Search for the cell housing the specified text and yield its (x, y) center coordinate. 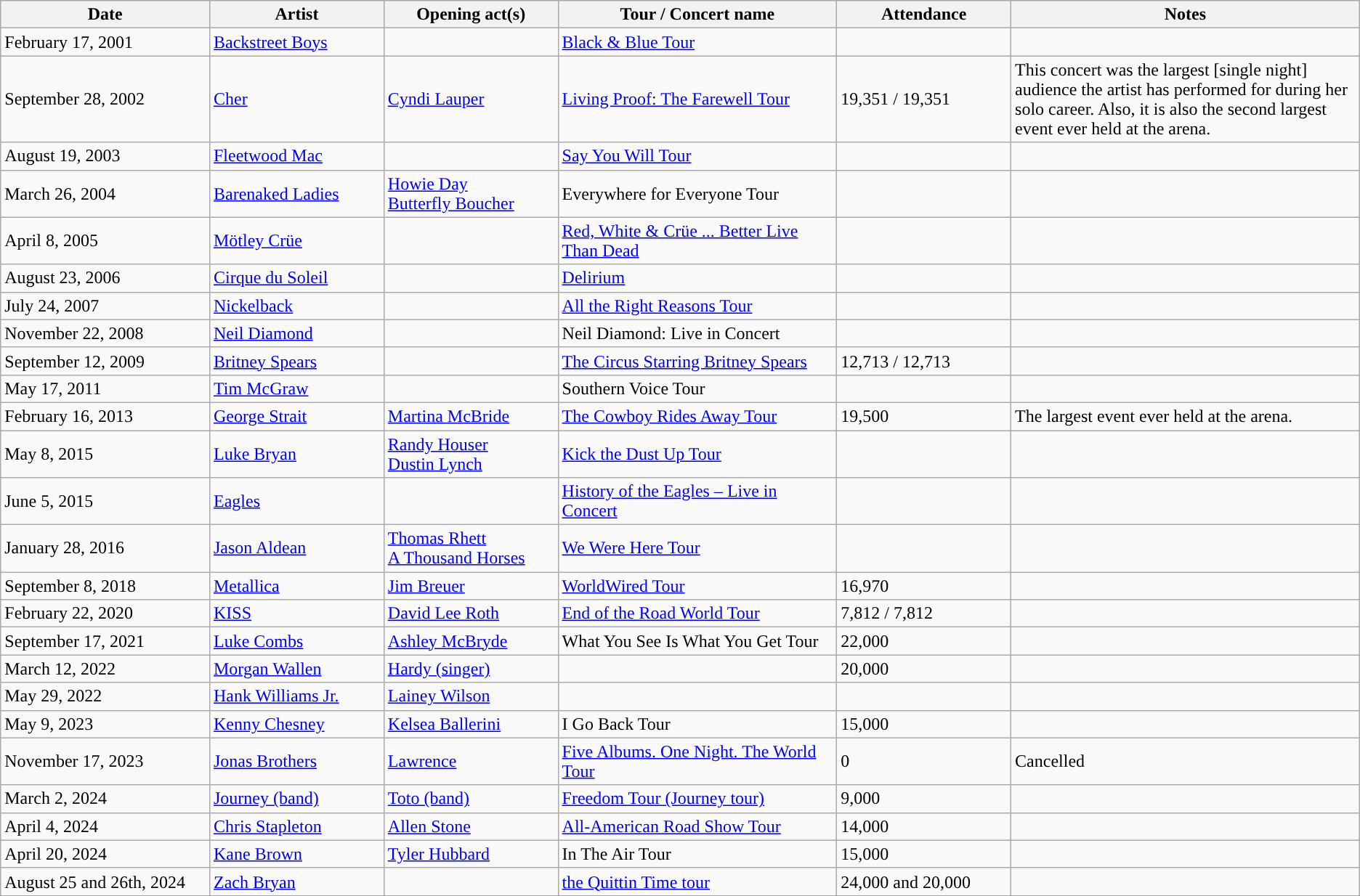
Notes (1186, 15)
June 5, 2015 (105, 501)
August 25 and 26th, 2024 (105, 881)
Fleetwood Mac (296, 156)
July 24, 2007 (105, 306)
Nickelback (296, 306)
Luke Combs (296, 641)
16,970 (924, 586)
Ashley McBryde (471, 641)
Date (105, 15)
May 29, 2022 (105, 696)
KISS (296, 614)
Journey (band) (296, 799)
Kane Brown (296, 854)
Toto (band) (471, 799)
November 22, 2008 (105, 333)
February 17, 2001 (105, 42)
12,713 / 12,713 (924, 361)
19,500 (924, 416)
WorldWired Tour (697, 586)
Delirium (697, 278)
September 12, 2009 (105, 361)
Tim McGraw (296, 388)
May 17, 2011 (105, 388)
We Were Here Tour (697, 549)
September 17, 2021 (105, 641)
George Strait (296, 416)
All the Right Reasons Tour (697, 306)
Jason Aldean (296, 549)
January 28, 2016 (105, 549)
September 8, 2018 (105, 586)
All-American Road Show Tour (697, 826)
The Circus Starring Britney Spears (697, 361)
24,000 and 20,000 (924, 881)
Neil Diamond: Live in Concert (697, 333)
August 19, 2003 (105, 156)
Tour / Concert name (697, 15)
Randy HouserDustin Lynch (471, 453)
April 4, 2024 (105, 826)
March 26, 2004 (105, 193)
9,000 (924, 799)
14,000 (924, 826)
Five Albums. One Night. The World Tour (697, 761)
Red, White & Crüe ... Better Live Than Dead (697, 241)
Eagles (296, 501)
7,812 / 7,812 (924, 614)
September 28, 2002 (105, 99)
Kick the Dust Up Tour (697, 453)
Chris Stapleton (296, 826)
David Lee Roth (471, 614)
The largest event ever held at the arena. (1186, 416)
Hardy (singer) (471, 669)
Jonas Brothers (296, 761)
February 16, 2013 (105, 416)
May 8, 2015 (105, 453)
I Go Back Tour (697, 724)
Morgan Wallen (296, 669)
Opening act(s) (471, 15)
Kelsea Ballerini (471, 724)
the Quittin Time tour (697, 881)
Lawrence (471, 761)
Cirque du Soleil (296, 278)
Backstreet Boys (296, 42)
May 9, 2023 (105, 724)
Zach Bryan (296, 881)
0 (924, 761)
Cyndi Lauper (471, 99)
Artist (296, 15)
Hank Williams Jr. (296, 696)
Black & Blue Tour (697, 42)
March 12, 2022 (105, 669)
Everywhere for Everyone Tour (697, 193)
22,000 (924, 641)
Tyler Hubbard (471, 854)
What You See Is What You Get Tour (697, 641)
Barenaked Ladies (296, 193)
Say You Will Tour (697, 156)
Living Proof: The Farewell Tour (697, 99)
August 23, 2006 (105, 278)
April 8, 2005 (105, 241)
Freedom Tour (Journey tour) (697, 799)
Allen Stone (471, 826)
Lainey Wilson (471, 696)
Cher (296, 99)
Attendance (924, 15)
Mötley Crüe (296, 241)
Howie DayButterfly Boucher (471, 193)
Kenny Chesney (296, 724)
History of the Eagles – Live in Concert (697, 501)
Cancelled (1186, 761)
Martina McBride (471, 416)
Metallica (296, 586)
Thomas RhettA Thousand Horses (471, 549)
End of the Road World Tour (697, 614)
20,000 (924, 669)
Southern Voice Tour (697, 388)
March 2, 2024 (105, 799)
Jim Breuer (471, 586)
Neil Diamond (296, 333)
April 20, 2024 (105, 854)
November 17, 2023 (105, 761)
February 22, 2020 (105, 614)
The Cowboy Rides Away Tour (697, 416)
In The Air Tour (697, 854)
Britney Spears (296, 361)
19,351 / 19,351 (924, 99)
Luke Bryan (296, 453)
